Scan for the cell matching the given text and deliver its (X, Y) coordinate at center. 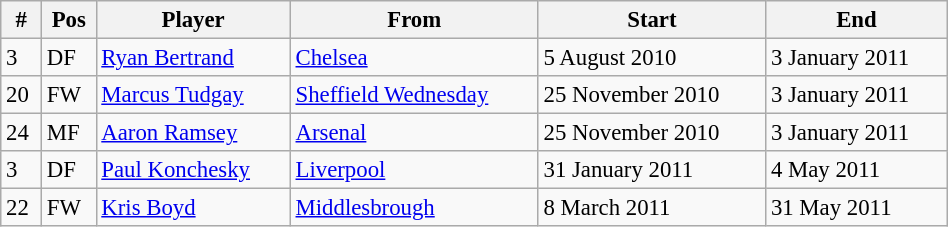
Marcus Tudgay (193, 95)
Chelsea (414, 58)
22 (22, 208)
Kris Boyd (193, 208)
# (22, 20)
Sheffield Wednesday (414, 95)
Start (652, 20)
Arsenal (414, 133)
Liverpool (414, 170)
Paul Konchesky (193, 170)
4 May 2011 (857, 170)
Player (193, 20)
31 January 2011 (652, 170)
End (857, 20)
From (414, 20)
Aaron Ramsey (193, 133)
8 March 2011 (652, 208)
5 August 2010 (652, 58)
Ryan Bertrand (193, 58)
MF (68, 133)
Pos (68, 20)
31 May 2011 (857, 208)
24 (22, 133)
20 (22, 95)
Middlesbrough (414, 208)
